Scan for the cell matching the given text and deliver its [X, Y] coordinate at center. 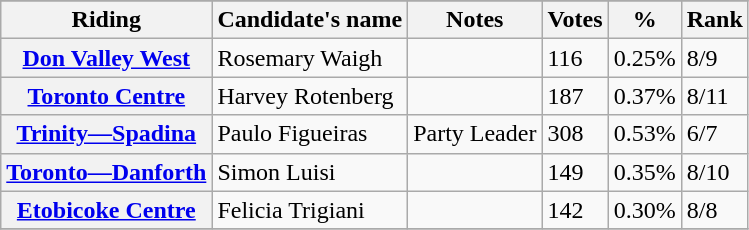
Don Valley West [106, 58]
Rosemary Waigh [310, 58]
0.37% [644, 96]
308 [575, 134]
149 [575, 172]
% [644, 20]
8/11 [714, 96]
187 [575, 96]
Toronto—Danforth [106, 172]
Toronto Centre [106, 96]
Candidate's name [310, 20]
Party Leader [475, 134]
6/7 [714, 134]
Votes [575, 20]
8/9 [714, 58]
Paulo Figueiras [310, 134]
Rank [714, 20]
8/8 [714, 210]
0.53% [644, 134]
Simon Luisi [310, 172]
Felicia Trigiani [310, 210]
0.30% [644, 210]
0.35% [644, 172]
Harvey Rotenberg [310, 96]
Notes [475, 20]
8/10 [714, 172]
Trinity—Spadina [106, 134]
0.25% [644, 58]
Riding [106, 20]
142 [575, 210]
116 [575, 58]
Etobicoke Centre [106, 210]
